Locate the cell with the specified text and output its [x, y] center coordinate. 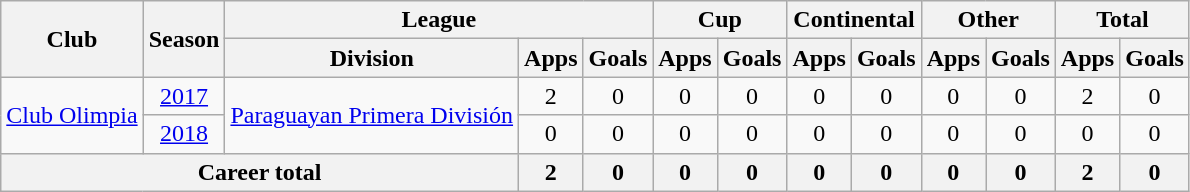
Other [988, 20]
Career total [260, 172]
Division [372, 58]
Paraguayan Primera División [372, 115]
Cup [720, 20]
League [439, 20]
Club Olimpia [72, 115]
2017 [184, 96]
Season [184, 39]
Club [72, 39]
Continental [854, 20]
Total [1122, 20]
2018 [184, 134]
